Locate the cell with the specified text and output its [x, y] center coordinate. 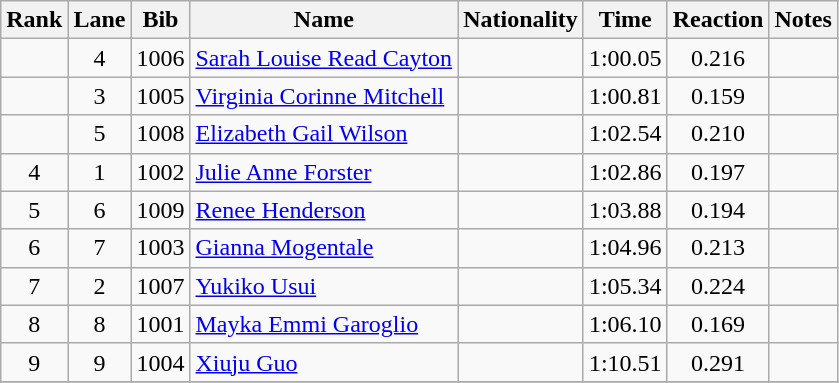
1:10.51 [625, 362]
0.216 [718, 58]
Bib [160, 20]
Nationality [521, 20]
0.159 [718, 96]
1007 [160, 286]
Name [324, 20]
Xiuju Guo [324, 362]
0.210 [718, 134]
2 [100, 286]
0.194 [718, 210]
Reaction [718, 20]
Time [625, 20]
1:02.54 [625, 134]
1005 [160, 96]
1002 [160, 172]
1:00.05 [625, 58]
1009 [160, 210]
0.224 [718, 286]
1:03.88 [625, 210]
1:02.86 [625, 172]
1001 [160, 324]
1008 [160, 134]
Rank [34, 20]
1:04.96 [625, 248]
3 [100, 96]
1006 [160, 58]
1003 [160, 248]
Renee Henderson [324, 210]
0.213 [718, 248]
Gianna Mogentale [324, 248]
Lane [100, 20]
1 [100, 172]
1:05.34 [625, 286]
Sarah Louise Read Cayton [324, 58]
Julie Anne Forster [324, 172]
Elizabeth Gail Wilson [324, 134]
1:00.81 [625, 96]
0.291 [718, 362]
Yukiko Usui [324, 286]
Mayka Emmi Garoglio [324, 324]
0.169 [718, 324]
Notes [803, 20]
1004 [160, 362]
1:06.10 [625, 324]
Virginia Corinne Mitchell [324, 96]
0.197 [718, 172]
